Find where the given text appears and provide that cell's center as [X, Y] coordinate. 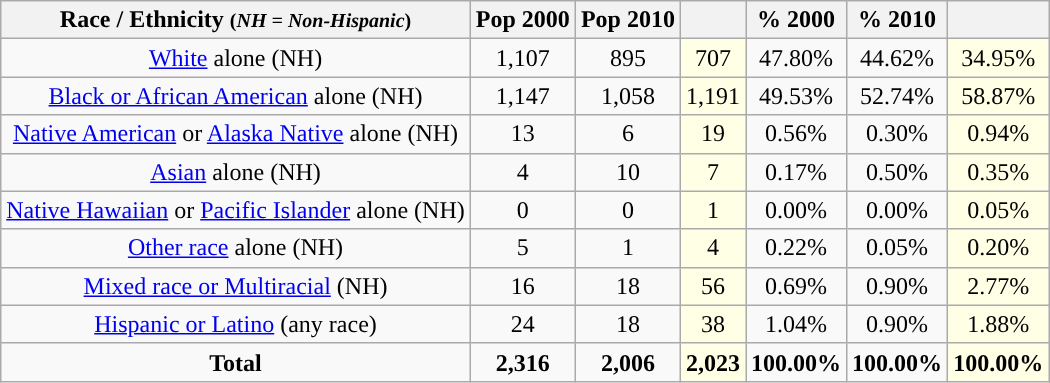
White alone (NH) [236, 58]
1,147 [522, 96]
% 2010 [898, 20]
Other race alone (NH) [236, 248]
38 [712, 324]
Black or African American alone (NH) [236, 96]
49.53% [796, 96]
Asian alone (NH) [236, 172]
24 [522, 324]
7 [712, 172]
Mixed race or Multiracial (NH) [236, 286]
Total [236, 362]
5 [522, 248]
1.88% [998, 324]
0.35% [998, 172]
1,107 [522, 58]
2,006 [628, 362]
6 [628, 134]
44.62% [898, 58]
1,191 [712, 96]
0.22% [796, 248]
56 [712, 286]
Pop 2010 [628, 20]
0.56% [796, 134]
Hispanic or Latino (any race) [236, 324]
52.74% [898, 96]
Native Hawaiian or Pacific Islander alone (NH) [236, 210]
2,023 [712, 362]
47.80% [796, 58]
0.30% [898, 134]
% 2000 [796, 20]
34.95% [998, 58]
2.77% [998, 286]
2,316 [522, 362]
19 [712, 134]
Pop 2000 [522, 20]
10 [628, 172]
0.20% [998, 248]
13 [522, 134]
0.94% [998, 134]
Race / Ethnicity (NH = Non-Hispanic) [236, 20]
1.04% [796, 324]
895 [628, 58]
707 [712, 58]
0.17% [796, 172]
0.50% [898, 172]
Native American or Alaska Native alone (NH) [236, 134]
1,058 [628, 96]
0.69% [796, 286]
16 [522, 286]
58.87% [998, 96]
